Output the [X, Y] coordinate of the center of the cell containing the given text.  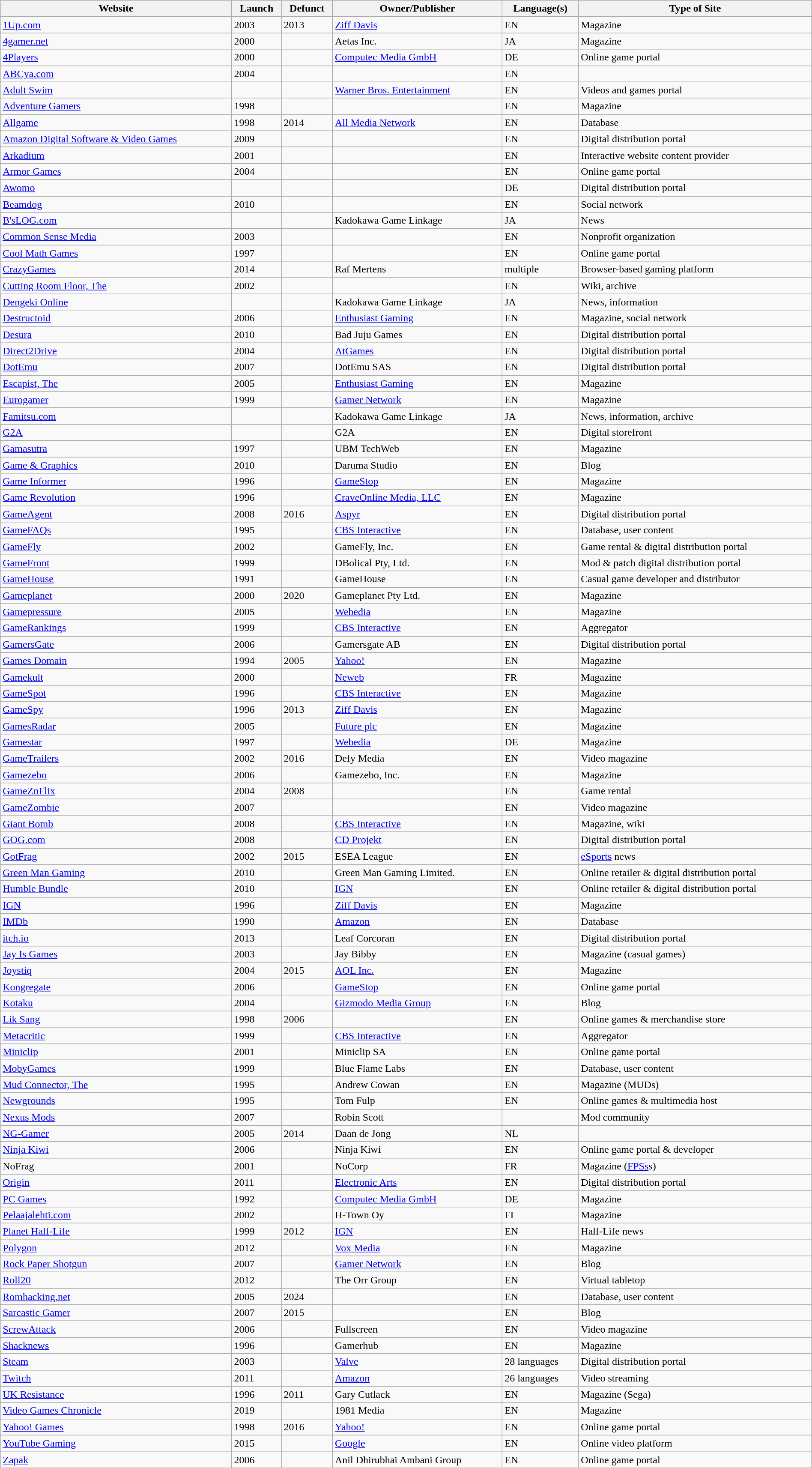
CD Projekt [417, 840]
Tom Fulp [417, 1101]
Game rental & digital distribution portal [695, 547]
MobyGames [116, 1068]
Green Man Gaming [116, 873]
UBM TechWeb [417, 448]
Zapak [116, 1459]
All Media Network [417, 123]
GameSpot [116, 693]
GOG.com [116, 840]
Magazine (Sega) [695, 1394]
Cutting Room Floor, The [116, 286]
UK Resistance [116, 1394]
CraveOnline Media, LLC [417, 498]
2019 [257, 1411]
Online games & merchandise store [695, 1020]
Fullscreen [417, 1329]
Gamestar [116, 742]
Interactive website content provider [695, 155]
Magazine, social network [695, 318]
1Up.com [116, 25]
News [695, 221]
Language(s) [540, 9]
GamersGate [116, 644]
GotFrag [116, 856]
Cool Math Games [116, 253]
Giant Bomb [116, 824]
GamesRadar [116, 726]
Adult Swim [116, 90]
Social network [695, 204]
1992 [257, 1199]
4gamer.net [116, 41]
FI [540, 1215]
Pelaajalehti.com [116, 1215]
2024 [307, 1297]
Yahoo! Games [116, 1427]
Rock Paper Shotgun [116, 1264]
Magazine (MUDs) [695, 1085]
Blue Flame Labs [417, 1068]
Owner/Publisher [417, 9]
NL [540, 1133]
Miniclip [116, 1052]
Gamerhub [417, 1345]
Game Informer [116, 481]
Mod & patch digital distribution portal [695, 563]
Jay Bibby [417, 954]
DotEmu SAS [417, 367]
Adventure Gamers [116, 106]
Eurogamer [116, 400]
Direct2Drive [116, 351]
GameZombie [116, 807]
GameRankings [116, 628]
Online games & multimedia host [695, 1101]
1981 Media [417, 1411]
ABCya.com [116, 74]
Twitch [116, 1378]
Defy Media [417, 759]
Steam [116, 1362]
Videos and games portal [695, 90]
Gizmodo Media Group [417, 1003]
Daan de Jong [417, 1133]
Mod community [695, 1117]
Digital storefront [695, 432]
NoCorp [417, 1166]
Neweb [417, 677]
Magazine (FPSss) [695, 1166]
Metacritic [116, 1036]
Aspyr [417, 514]
Gamezebo, Inc. [417, 775]
Arkadium [116, 155]
2009 [257, 139]
Magazine, wiki [695, 824]
Nexus Mods [116, 1117]
Polygon [116, 1248]
Game Revolution [116, 498]
Raf Mertens [417, 269]
GameFAQs [116, 530]
2020 [307, 595]
Allgame [116, 123]
Romhacking.net [116, 1297]
Type of Site [695, 9]
Anil Dhirubhai Ambani Group [417, 1459]
Aetas Inc. [417, 41]
Andrew Cowan [417, 1085]
GameZnFlix [116, 791]
Dengeki Online [116, 302]
Jay Is Games [116, 954]
Games Domain [116, 661]
eSports news [695, 856]
DBolical Pty, Ltd. [417, 563]
Website [116, 9]
multiple [540, 269]
ESEA League [417, 856]
Nonprofit organization [695, 237]
Roll20 [116, 1280]
Gameplanet Pty Ltd. [417, 595]
Gamasutra [116, 448]
NG-Gamer [116, 1133]
GameFly [116, 547]
Gary Cutlack [417, 1394]
News, information [695, 302]
Planet Half-Life [116, 1231]
Gamersgate AB [417, 644]
Bad Juju Games [417, 335]
CrazyGames [116, 269]
NoFrag [116, 1166]
Gameplanet [116, 595]
Awomo [116, 188]
1991 [257, 579]
GameTrailers [116, 759]
B'sLOG.com [116, 221]
26 languages [540, 1378]
News, information, archive [695, 416]
Destructoid [116, 318]
AOL Inc. [417, 970]
1994 [257, 661]
Future plc [417, 726]
Sarcastic Gamer [116, 1313]
Valve [417, 1362]
DotEmu [116, 367]
Video Games Chronicle [116, 1411]
H-Town Oy [417, 1215]
Gamezebo [116, 775]
Electronic Arts [417, 1182]
Browser-based gaming platform [695, 269]
Google [417, 1443]
YouTube Gaming [116, 1443]
Virtual tabletop [695, 1280]
Famitsu.com [116, 416]
GameFly, Inc. [417, 547]
Vox Media [417, 1248]
Humble Bundle [116, 889]
ScrewAttack [116, 1329]
Warner Bros. Entertainment [417, 90]
Armor Games [116, 171]
Video streaming [695, 1378]
GameAgent [116, 514]
Game & Graphics [116, 465]
GameFront [116, 563]
1990 [257, 921]
Defunct [307, 9]
AtGames [417, 351]
GameSpy [116, 709]
Amazon Digital Software & Video Games [116, 139]
Common Sense Media [116, 237]
itch.io [116, 938]
Casual game developer and distributor [695, 579]
Desura [116, 335]
Escapist, The [116, 383]
IMDb [116, 921]
Gamepressure [116, 612]
Magazine (casual games) [695, 954]
Online video platform [695, 1443]
Gamekult [116, 677]
Leaf Corcoran [417, 938]
PC Games [116, 1199]
Daruma Studio [417, 465]
Beamdog [116, 204]
Miniclip SA [417, 1052]
Wiki, archive [695, 286]
Lik Sang [116, 1020]
Game rental [695, 791]
Joystiq [116, 970]
Kongregate [116, 987]
Kotaku [116, 1003]
Shacknews [116, 1345]
28 languages [540, 1362]
4Players [116, 57]
Launch [257, 9]
Newgrounds [116, 1101]
Half-Life news [695, 1231]
Mud Connector, The [116, 1085]
The Orr Group [417, 1280]
Green Man Gaming Limited. [417, 873]
Online game portal & developer [695, 1150]
Origin [116, 1182]
Robin Scott [417, 1117]
